Detect which cell encompasses the target text, then output its [X, Y] center coordinate. 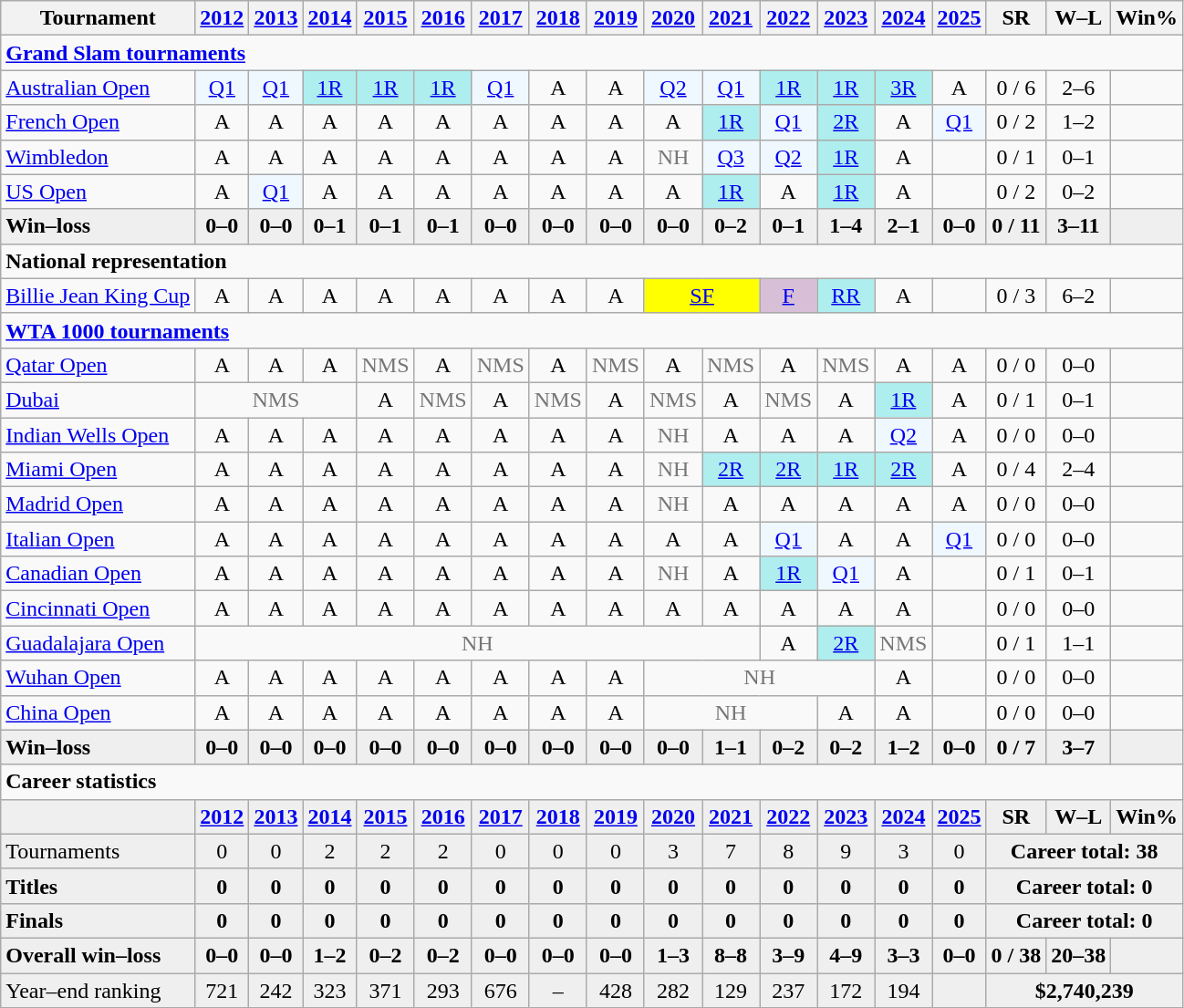
721 [223, 990]
8 [788, 851]
US Open [99, 192]
National representation [592, 261]
0 / 6 [1016, 88]
676 [500, 990]
293 [443, 990]
0 / 7 [1016, 747]
0 / 3 [1016, 296]
Qatar Open [99, 365]
1–4 [846, 226]
China Open [99, 712]
20–38 [1078, 955]
371 [385, 990]
Career total: 38 [1084, 851]
RR [846, 296]
Guadalajara Open [99, 643]
Miami Open [99, 470]
3–7 [1078, 747]
194 [903, 990]
8–8 [732, 955]
282 [673, 990]
Wimbledon [99, 157]
Indian Wells Open [99, 435]
2–1 [903, 226]
Tournaments [99, 851]
2–4 [1078, 470]
Overall win–loss [99, 955]
$2,740,239 [1084, 990]
Canadian Open [99, 574]
1–3 [673, 955]
3R [903, 88]
Wuhan Open [99, 678]
Q3 [732, 157]
0 / 4 [1016, 470]
323 [330, 990]
242 [275, 990]
6–2 [1078, 296]
French Open [99, 122]
129 [732, 990]
3–9 [788, 955]
– [558, 990]
Italian Open [99, 539]
237 [788, 990]
Australian Open [99, 88]
Finals [99, 920]
Dubai [99, 400]
3–11 [1078, 226]
WTA 1000 tournaments [592, 330]
Grand Slam tournaments [592, 53]
Billie Jean King Cup [99, 296]
2–6 [1078, 88]
F [788, 296]
Career statistics [592, 782]
0 / 38 [1016, 955]
4–9 [846, 955]
172 [846, 990]
SF [701, 296]
9 [846, 851]
428 [615, 990]
7 [732, 851]
3–3 [903, 955]
Cincinnati Open [99, 608]
Madrid Open [99, 504]
Titles [99, 886]
0 / 11 [1016, 226]
Year–end ranking [99, 990]
Tournament [99, 18]
